Capture the cell that displays the provided text and extract its [X, Y] central coordinate. 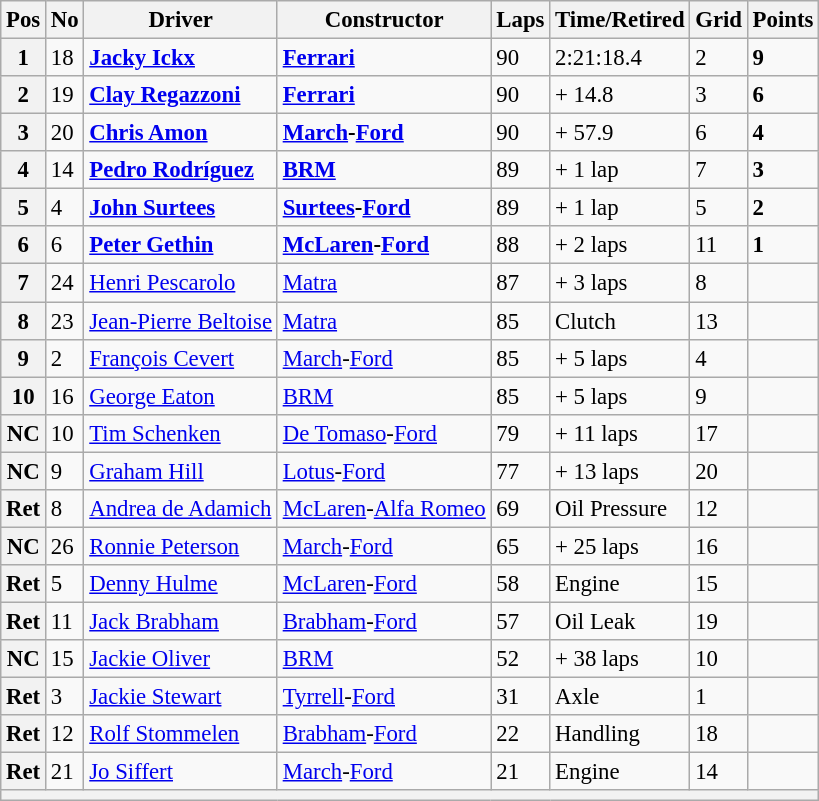
87 [520, 283]
+ 57.9 [620, 133]
88 [520, 245]
Jackie Oliver [180, 659]
+ 14.8 [620, 95]
Pos [24, 20]
Handling [620, 734]
George Eaton [180, 396]
13 [718, 321]
+ 13 laps [620, 471]
Jacky Ickx [180, 58]
François Cevert [180, 358]
+ 2 laps [620, 245]
79 [520, 433]
Ronnie Peterson [180, 546]
24 [65, 283]
57 [520, 621]
Graham Hill [180, 471]
Points [782, 20]
Jackie Stewart [180, 697]
Axle [620, 697]
Pedro Rodríguez [180, 170]
31 [520, 697]
Constructor [384, 20]
Oil Pressure [620, 509]
Jo Siffert [180, 772]
2:21:18.4 [620, 58]
Andrea de Adamich [180, 509]
Lotus-Ford [384, 471]
Jean-Pierre Beltoise [180, 321]
69 [520, 509]
22 [520, 734]
Clutch [620, 321]
Jack Brabham [180, 621]
Time/Retired [620, 20]
Clay Regazzoni [180, 95]
Tyrrell-Ford [384, 697]
+ 11 laps [620, 433]
26 [65, 546]
65 [520, 546]
Peter Gethin [180, 245]
Chris Amon [180, 133]
McLaren-Alfa Romeo [384, 509]
Oil Leak [620, 621]
Henri Pescarolo [180, 283]
De Tomaso-Ford [384, 433]
52 [520, 659]
17 [718, 433]
Surtees-Ford [384, 208]
Tim Schenken [180, 433]
+ 25 laps [620, 546]
Rolf Stommelen [180, 734]
No [65, 20]
John Surtees [180, 208]
23 [65, 321]
+ 3 laps [620, 283]
Laps [520, 20]
Driver [180, 20]
Denny Hulme [180, 584]
77 [520, 471]
+ 38 laps [620, 659]
Grid [718, 20]
58 [520, 584]
